Find where the given text appears and provide that cell's center as (X, Y) coordinate. 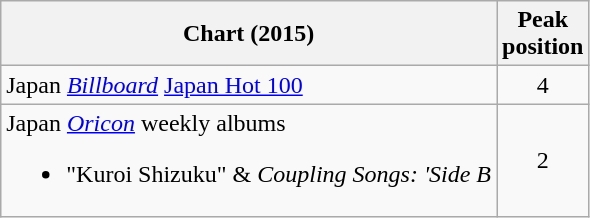
Chart (2015) (249, 34)
4 (543, 85)
Peakposition (543, 34)
Japan Oricon weekly albums"Kuroi Shizuku" & Coupling Songs: 'Side B (249, 160)
Japan Billboard Japan Hot 100 (249, 85)
2 (543, 160)
